Provide the [X, Y] coordinate of the cell's center where the given text is located.  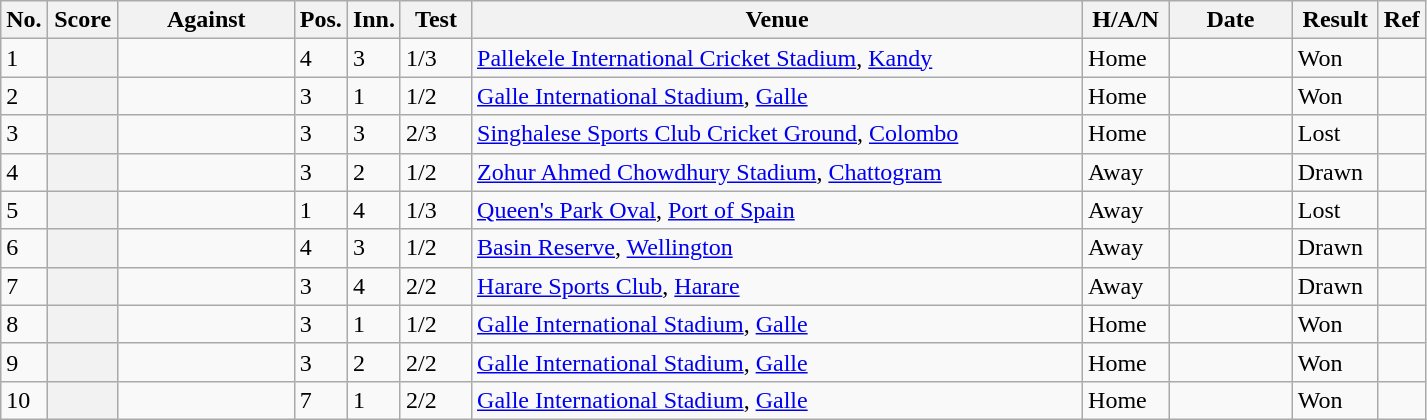
No. [24, 20]
Score [82, 20]
Test [436, 20]
Pallekele International Cricket Stadium, Kandy [778, 58]
Date [1231, 20]
Queen's Park Oval, Port of Spain [778, 210]
2/3 [436, 134]
Venue [778, 20]
5 [24, 210]
9 [24, 362]
Basin Reserve, Wellington [778, 248]
6 [24, 248]
10 [24, 400]
Harare Sports Club, Harare [778, 286]
Against [206, 20]
Pos. [320, 20]
Result [1335, 20]
8 [24, 324]
Zohur Ahmed Chowdhury Stadium, Chattogram [778, 172]
Singhalese Sports Club Cricket Ground, Colombo [778, 134]
Inn. [374, 20]
H/A/N [1126, 20]
Ref [1402, 20]
